From the cell containing the given text, extract its center point as (x, y) coordinate. 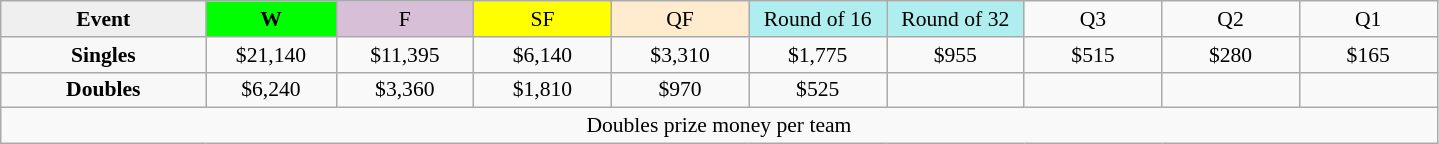
Event (104, 19)
Round of 16 (818, 19)
$11,395 (405, 55)
$955 (955, 55)
Q3 (1093, 19)
$3,360 (405, 90)
$280 (1231, 55)
W (271, 19)
$1,775 (818, 55)
$165 (1368, 55)
Singles (104, 55)
Round of 32 (955, 19)
$6,140 (543, 55)
Q1 (1368, 19)
$525 (818, 90)
$515 (1093, 55)
$6,240 (271, 90)
Doubles (104, 90)
$3,310 (680, 55)
Doubles prize money per team (719, 126)
Q2 (1231, 19)
SF (543, 19)
$970 (680, 90)
QF (680, 19)
F (405, 19)
$21,140 (271, 55)
$1,810 (543, 90)
